Determine the [x, y] coordinate at the center of the cell enclosing the given text.  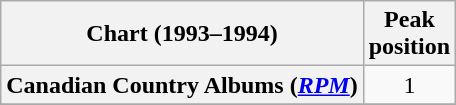
Canadian Country Albums (RPM) [182, 85]
Chart (1993–1994) [182, 34]
1 [409, 85]
Peakposition [409, 34]
